Identify which cell holds the provided text, then report its (X, Y) central coordinate. 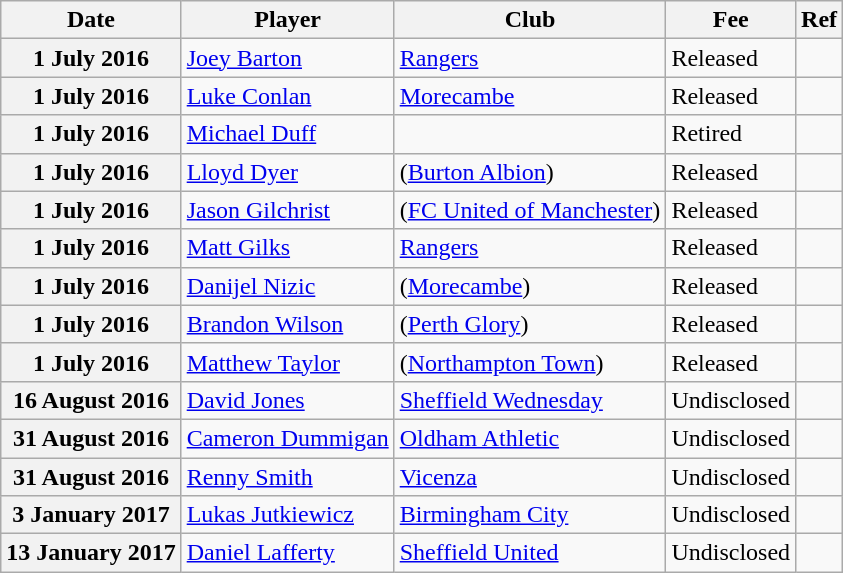
(Perth Glory) (530, 324)
Retired (731, 134)
Danijel Nizic (288, 286)
Michael Duff (288, 134)
Oldham Athletic (530, 438)
Brandon Wilson (288, 324)
Player (288, 20)
Matt Gilks (288, 248)
Date (91, 20)
(Northampton Town) (530, 362)
Joey Barton (288, 58)
Vicenza (530, 477)
Cameron Dummigan (288, 438)
Lloyd Dyer (288, 172)
(FC United of Manchester) (530, 210)
16 August 2016 (91, 400)
Fee (731, 20)
Birmingham City (530, 515)
Luke Conlan (288, 96)
13 January 2017 (91, 553)
Matthew Taylor (288, 362)
Sheffield Wednesday (530, 400)
(Burton Albion) (530, 172)
David Jones (288, 400)
Jason Gilchrist (288, 210)
Club (530, 20)
Lukas Jutkiewicz (288, 515)
3 January 2017 (91, 515)
Morecambe (530, 96)
(Morecambe) (530, 286)
Sheffield United (530, 553)
Daniel Lafferty (288, 553)
Renny Smith (288, 477)
Ref (820, 20)
